From the cell containing the given text, extract its center point as (X, Y) coordinate. 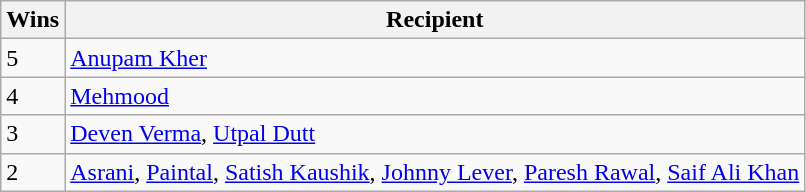
4 (33, 96)
Wins (33, 20)
Recipient (435, 20)
Mehmood (435, 96)
5 (33, 58)
Anupam Kher (435, 58)
Deven Verma, Utpal Dutt (435, 134)
3 (33, 134)
2 (33, 172)
Asrani, Paintal, Satish Kaushik, Johnny Lever, Paresh Rawal, Saif Ali Khan (435, 172)
